Scan for the cell matching the given text and deliver its (x, y) coordinate at center. 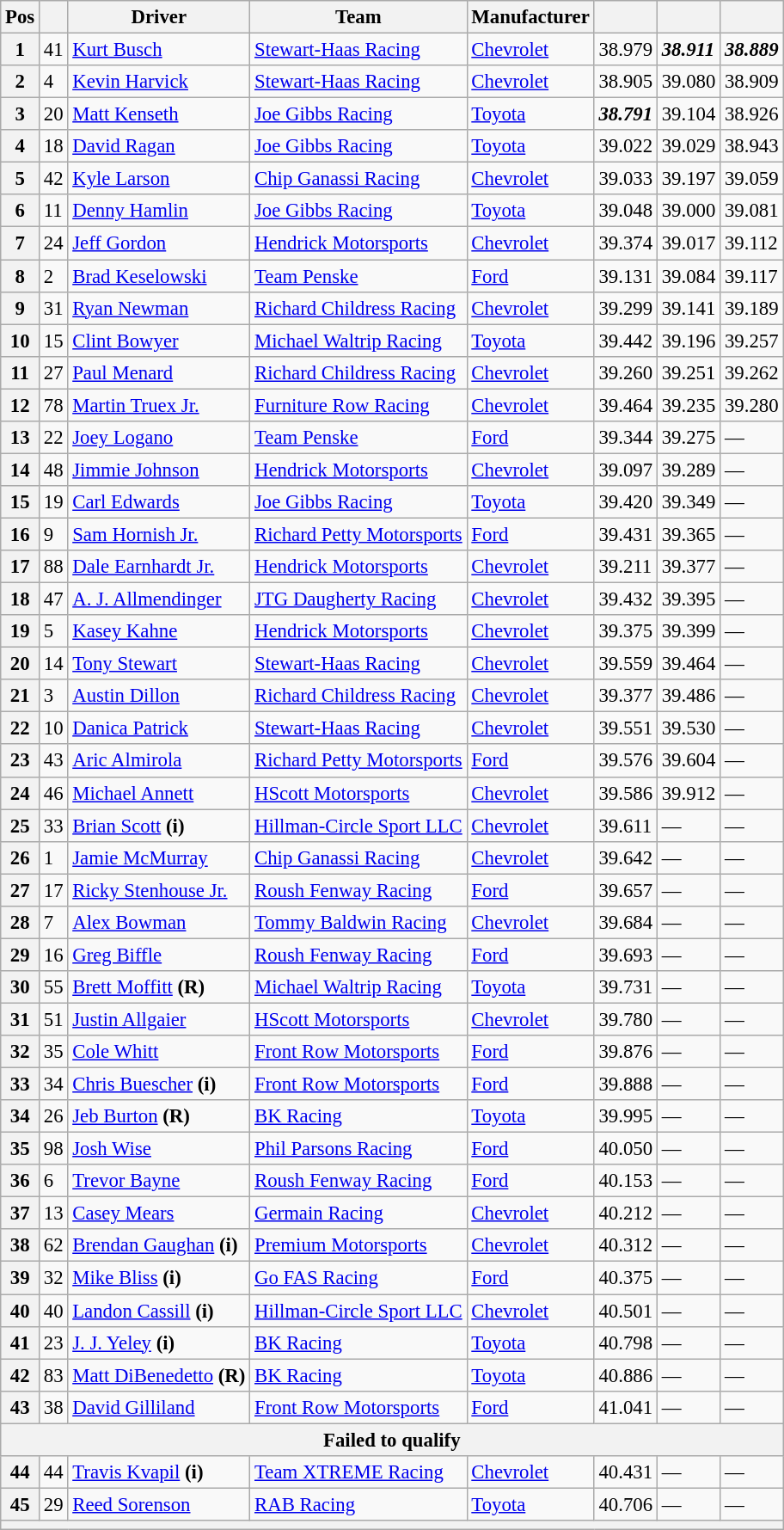
Greg Biffle (159, 955)
Premium Motorsports (358, 1246)
38.791 (626, 114)
David Ragan (159, 146)
40.312 (626, 1246)
38.889 (751, 50)
39.289 (688, 470)
39.211 (626, 567)
Failed to qualify (392, 1440)
39.189 (751, 308)
39.486 (688, 696)
39.395 (688, 599)
Tommy Baldwin Racing (358, 923)
39.251 (688, 372)
Martin Truex Jr. (159, 405)
JTG Daugherty Racing (358, 599)
Team XTREME Racing (358, 1472)
45 (21, 1504)
39.912 (688, 793)
39.731 (626, 987)
88 (53, 567)
Ricky Stenhouse Jr. (159, 890)
37 (21, 1214)
39.084 (688, 276)
Aric Almirola (159, 761)
Pos (21, 17)
Dale Earnhardt Jr. (159, 567)
Brett Moffitt (R) (159, 987)
Driver (159, 17)
Travis Kvapil (i) (159, 1472)
46 (53, 793)
38.905 (626, 82)
38.909 (751, 82)
39 (21, 1278)
A. J. Allmendinger (159, 599)
Brendan Gaughan (i) (159, 1246)
39.604 (688, 761)
Kasey Kahne (159, 631)
40.501 (626, 1311)
39.365 (688, 534)
Trevor Bayne (159, 1181)
Kyle Larson (159, 179)
39.262 (751, 372)
Brian Scott (i) (159, 826)
25 (21, 826)
39.876 (626, 1052)
39.586 (626, 793)
83 (53, 1375)
39.442 (626, 341)
38.979 (626, 50)
39.344 (626, 438)
Josh Wise (159, 1149)
39.576 (626, 761)
39.059 (751, 179)
40.431 (626, 1472)
Joey Logano (159, 438)
Alex Bowman (159, 923)
Chris Buescher (i) (159, 1085)
39.197 (688, 179)
Matt DiBenedetto (R) (159, 1375)
39.033 (626, 179)
39.888 (626, 1085)
Mike Bliss (i) (159, 1278)
47 (53, 599)
51 (53, 1019)
39.141 (688, 308)
39.642 (626, 857)
78 (53, 405)
Ryan Newman (159, 308)
Sam Hornish Jr. (159, 534)
39.017 (688, 243)
Denny Hamlin (159, 211)
21 (21, 696)
Paul Menard (159, 372)
39.029 (688, 146)
39.780 (626, 1019)
36 (21, 1181)
39.299 (626, 308)
38.943 (751, 146)
39.995 (626, 1116)
Carl Edwards (159, 502)
39.280 (751, 405)
J. J. Yeley (i) (159, 1343)
40.706 (626, 1504)
39.275 (688, 438)
39.097 (626, 470)
39.611 (626, 826)
39.257 (751, 341)
39.693 (626, 955)
39.432 (626, 599)
40.375 (626, 1278)
Clint Bowyer (159, 341)
41.041 (626, 1407)
39.117 (751, 276)
39.022 (626, 146)
39.196 (688, 341)
40.886 (626, 1375)
39.530 (688, 728)
Landon Cassill (i) (159, 1311)
Tony Stewart (159, 664)
28 (21, 923)
Kevin Harvick (159, 82)
39.081 (751, 211)
39.131 (626, 276)
39.374 (626, 243)
Brad Keselowski (159, 276)
Casey Mears (159, 1214)
Austin Dillon (159, 696)
39.684 (626, 923)
RAB Racing (358, 1504)
39.431 (626, 534)
Phil Parsons Racing (358, 1149)
39.048 (626, 211)
David Gilliland (159, 1407)
Justin Allgaier (159, 1019)
98 (53, 1149)
48 (53, 470)
Team (358, 17)
12 (21, 405)
38.911 (688, 50)
40.798 (626, 1343)
Reed Sorenson (159, 1504)
39.375 (626, 631)
Jeff Gordon (159, 243)
39.349 (688, 502)
38.926 (751, 114)
39.000 (688, 211)
39.260 (626, 372)
39.235 (688, 405)
39.399 (688, 631)
8 (21, 276)
39.657 (626, 890)
Danica Patrick (159, 728)
40.050 (626, 1149)
Jimmie Johnson (159, 470)
39.104 (688, 114)
Matt Kenseth (159, 114)
55 (53, 987)
40.212 (626, 1214)
Manufacturer (530, 17)
39.551 (626, 728)
40.153 (626, 1181)
62 (53, 1246)
Germain Racing (358, 1214)
Kurt Busch (159, 50)
39.112 (751, 243)
Cole Whitt (159, 1052)
39.080 (688, 82)
Go FAS Racing (358, 1278)
Michael Annett (159, 793)
Jeb Burton (R) (159, 1116)
39.559 (626, 664)
30 (21, 987)
39.420 (626, 502)
Furniture Row Racing (358, 405)
Jamie McMurray (159, 857)
